From the cell containing the given text, extract its center point as [x, y] coordinate. 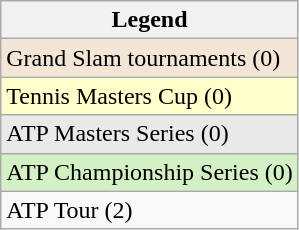
Grand Slam tournaments (0) [150, 58]
ATP Tour (2) [150, 210]
Legend [150, 20]
ATP Championship Series (0) [150, 172]
Tennis Masters Cup (0) [150, 96]
ATP Masters Series (0) [150, 134]
